Identify which cell holds the provided text, then report its [x, y] central coordinate. 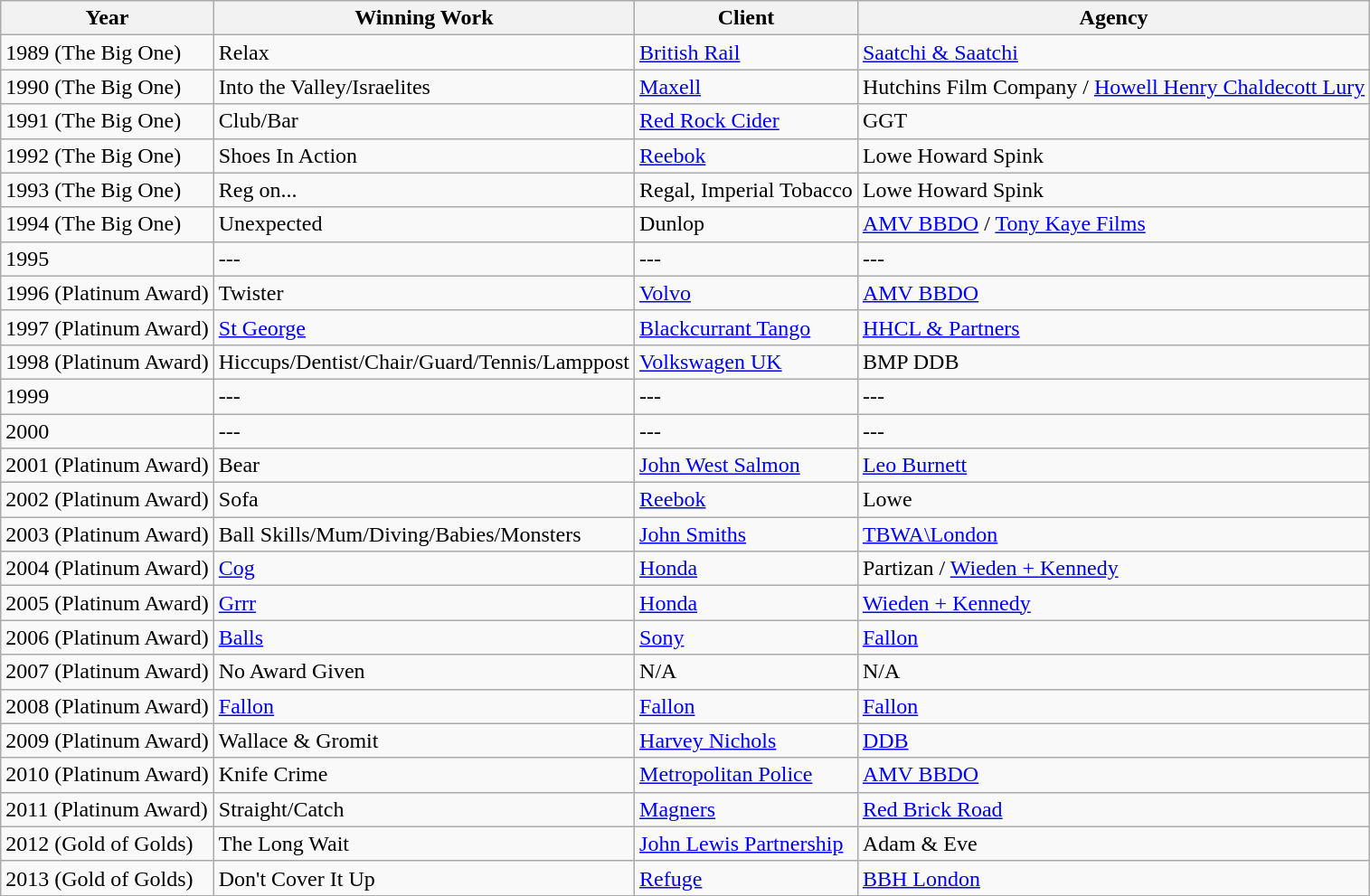
2010 (Platinum Award) [108, 775]
2001 (Platinum Award) [108, 466]
2011 (Platinum Award) [108, 809]
Twister [423, 293]
Shoes In Action [423, 156]
John Smiths [747, 534]
Bear [423, 466]
1999 [108, 396]
TBWA\London [1113, 534]
Blackcurrant Tango [747, 327]
Agency [1113, 18]
Regal, Imperial Tobacco [747, 190]
1998 (Platinum Award) [108, 362]
Metropolitan Police [747, 775]
2003 (Platinum Award) [108, 534]
Partizan / Wieden + Kennedy [1113, 569]
BMP DDB [1113, 362]
Straight/Catch [423, 809]
1996 (Platinum Award) [108, 293]
Unexpected [423, 224]
Magners [747, 809]
2013 (Gold of Golds) [108, 878]
1995 [108, 259]
2009 (Platinum Award) [108, 740]
Ball Skills/Mum/Diving/Babies/Monsters [423, 534]
1993 (The Big One) [108, 190]
Leo Burnett [1113, 466]
1994 (The Big One) [108, 224]
Saatchi & Saatchi [1113, 52]
1992 (The Big One) [108, 156]
Year [108, 18]
Grrr [423, 603]
Dunlop [747, 224]
Into the Valley/Israelites [423, 87]
1990 (The Big One) [108, 87]
British Rail [747, 52]
Client [747, 18]
Relax [423, 52]
John West Salmon [747, 466]
Volvo [747, 293]
2008 (Platinum Award) [108, 706]
2000 [108, 431]
Wallace & Gromit [423, 740]
Balls [423, 637]
2002 (Platinum Award) [108, 500]
Wieden + Kennedy [1113, 603]
1997 (Platinum Award) [108, 327]
St George [423, 327]
Harvey Nichols [747, 740]
Volkswagen UK [747, 362]
Refuge [747, 878]
DDB [1113, 740]
1991 (The Big One) [108, 121]
Hiccups/Dentist/Chair/Guard/Tennis/Lamppost [423, 362]
HHCL & Partners [1113, 327]
Adam & Eve [1113, 844]
GGT [1113, 121]
Lowe [1113, 500]
1989 (The Big One) [108, 52]
Winning Work [423, 18]
2004 (Platinum Award) [108, 569]
Red Brick Road [1113, 809]
Cog [423, 569]
2012 (Gold of Golds) [108, 844]
BBH London [1113, 878]
The Long Wait [423, 844]
Hutchins Film Company / Howell Henry Chaldecott Lury [1113, 87]
No Award Given [423, 672]
Sofa [423, 500]
AMV BBDO / Tony Kaye Films [1113, 224]
Red Rock Cider [747, 121]
John Lewis Partnership [747, 844]
2005 (Platinum Award) [108, 603]
Club/Bar [423, 121]
2006 (Platinum Award) [108, 637]
Maxell [747, 87]
Sony [747, 637]
Don't Cover It Up [423, 878]
Reg on... [423, 190]
Knife Crime [423, 775]
2007 (Platinum Award) [108, 672]
